Pinpoint the cell where the given text exists, returning its (x, y) midpoint coordinate. 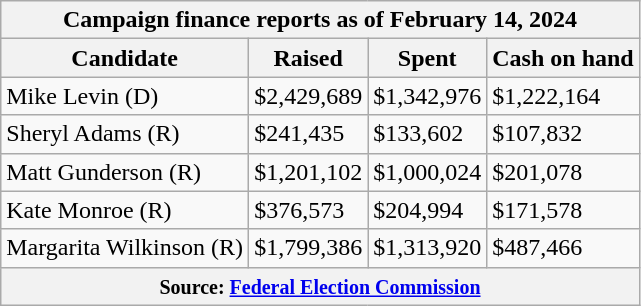
$1,342,976 (428, 96)
$487,466 (563, 248)
$1,201,102 (308, 172)
Sheryl Adams (R) (125, 134)
$1,313,920 (428, 248)
$201,078 (563, 172)
Kate Monroe (R) (125, 210)
$107,832 (563, 134)
$1,000,024 (428, 172)
$2,429,689 (308, 96)
Candidate (125, 58)
$133,602 (428, 134)
Spent (428, 58)
$204,994 (428, 210)
$1,222,164 (563, 96)
$241,435 (308, 134)
Cash on hand (563, 58)
$171,578 (563, 210)
Raised (308, 58)
Matt Gunderson (R) (125, 172)
Campaign finance reports as of February 14, 2024 (320, 20)
Margarita Wilkinson (R) (125, 248)
$1,799,386 (308, 248)
Source: Federal Election Commission (320, 286)
$376,573 (308, 210)
Mike Levin (D) (125, 96)
